Determine the [x, y] coordinate at the center of the cell enclosing the given text.  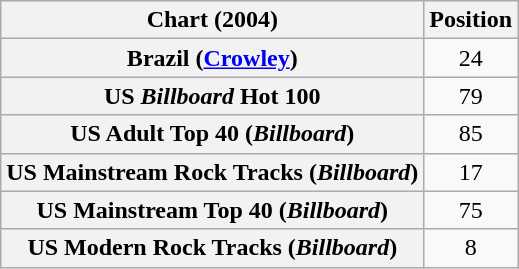
US Mainstream Top 40 (Billboard) [212, 210]
8 [471, 248]
85 [471, 134]
Position [471, 20]
US Billboard Hot 100 [212, 96]
17 [471, 172]
US Mainstream Rock Tracks (Billboard) [212, 172]
75 [471, 210]
US Modern Rock Tracks (Billboard) [212, 248]
Chart (2004) [212, 20]
Brazil (Crowley) [212, 58]
US Adult Top 40 (Billboard) [212, 134]
24 [471, 58]
79 [471, 96]
